Return the (x, y) coordinate for the center point of the cell that contains the specified text.  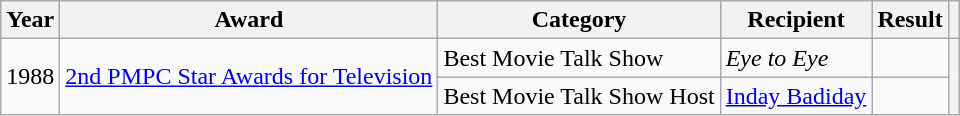
Inday Badiday (796, 96)
Best Movie Talk Show (579, 58)
Year (30, 20)
Best Movie Talk Show Host (579, 96)
Result (910, 20)
Category (579, 20)
2nd PMPC Star Awards for Television (249, 77)
Award (249, 20)
Eye to Eye (796, 58)
Recipient (796, 20)
1988 (30, 77)
